Find where the given text appears and provide that cell's center as (x, y) coordinate. 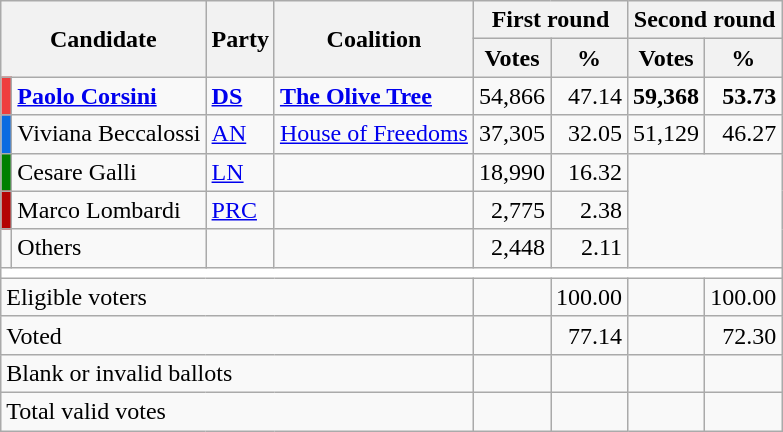
Candidate (104, 39)
72.30 (744, 335)
Eligible voters (238, 297)
PRC (240, 210)
47.14 (588, 96)
54,866 (512, 96)
The Olive Tree (374, 96)
LN (240, 172)
53.73 (744, 96)
First round (550, 20)
DS (240, 96)
2.38 (588, 210)
51,129 (666, 134)
Viviana Beccalossi (109, 134)
Others (109, 248)
59,368 (666, 96)
Voted (238, 335)
37,305 (512, 134)
Party (240, 39)
77.14 (588, 335)
Paolo Corsini (109, 96)
Marco Lombardi (109, 210)
2.11 (588, 248)
46.27 (744, 134)
16.32 (588, 172)
Second round (705, 20)
House of Freedoms (374, 134)
32.05 (588, 134)
18,990 (512, 172)
AN (240, 134)
2,448 (512, 248)
2,775 (512, 210)
Coalition (374, 39)
Total valid votes (238, 411)
Blank or invalid ballots (238, 373)
Cesare Galli (109, 172)
